Return the (X, Y) coordinate for the center point of the cell that contains the specified text.  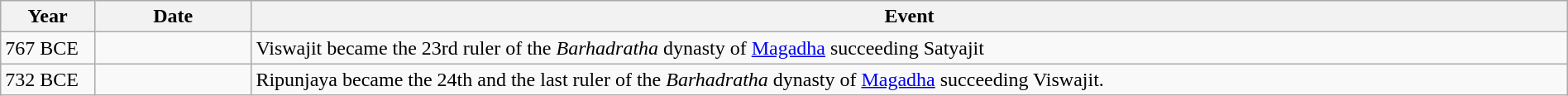
Year (48, 17)
732 BCE (48, 79)
Ripunjaya became the 24th and the last ruler of the Barhadratha dynasty of Magadha succeeding Viswajit. (910, 79)
Event (910, 17)
767 BCE (48, 48)
Viswajit became the 23rd ruler of the Barhadratha dynasty of Magadha succeeding Satyajit (910, 48)
Date (172, 17)
